For the text-containing cell, return its midpoint in [x, y] coordinate format. 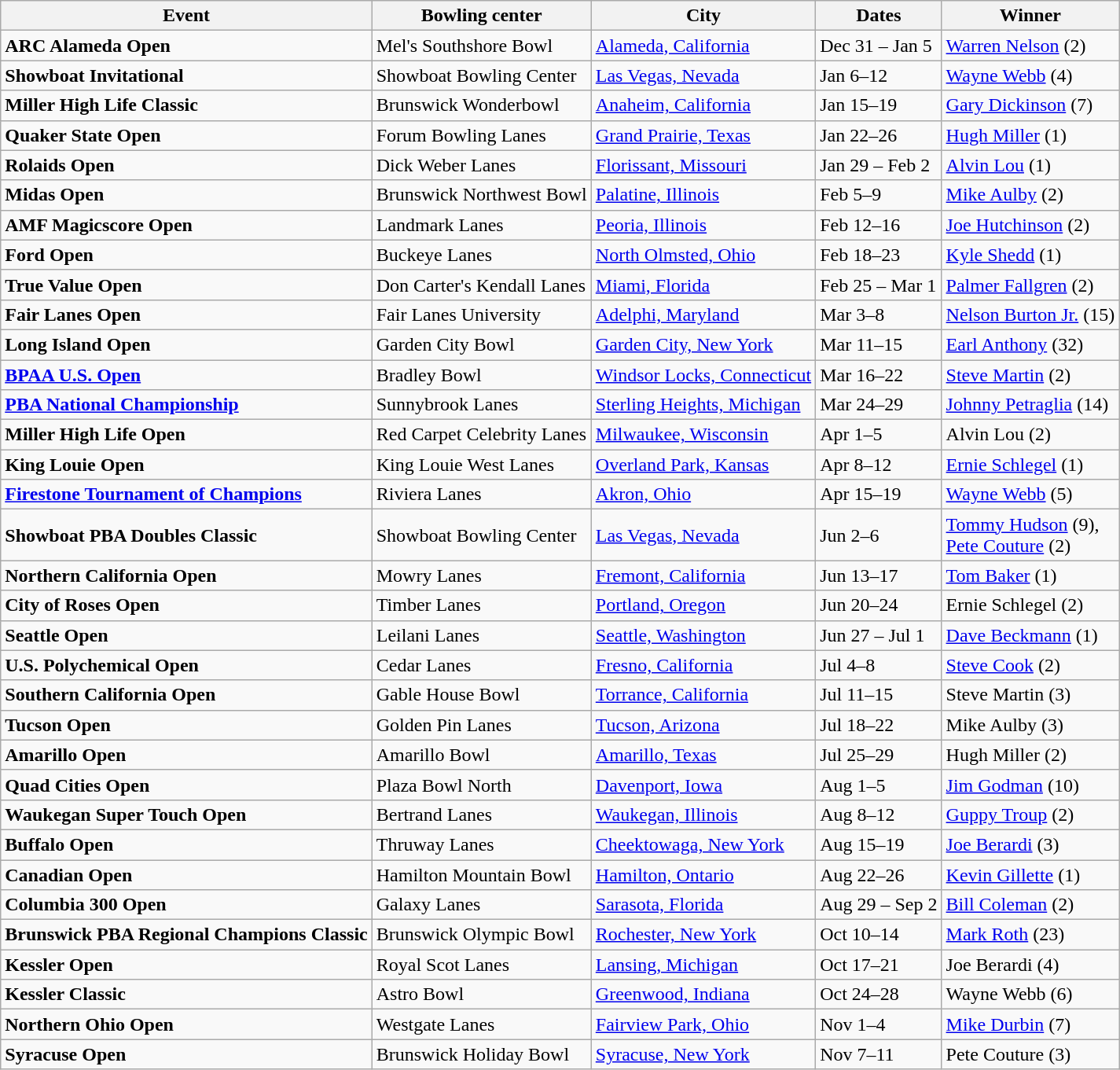
Fair Lanes Open [186, 314]
BPAA U.S. Open [186, 375]
Windsor Locks, Connecticut [703, 375]
Torrance, California [703, 695]
Ford Open [186, 255]
Gary Dickinson (7) [1030, 105]
Mike Aulby (2) [1030, 195]
Jul 4–8 [879, 665]
Bowling center [481, 16]
Alameda, California [703, 46]
Seattle, Washington [703, 635]
Aug 1–5 [879, 785]
Bertrand Lanes [481, 814]
Winner [1030, 16]
Brunswick Northwest Bowl [481, 195]
Showboat PBA Doubles Classic [186, 535]
City [703, 16]
Northern Ohio Open [186, 1024]
Dec 31 – Jan 5 [879, 46]
Oct 10–14 [879, 935]
Hamilton, Ontario [703, 875]
Johnny Petraglia (14) [1030, 405]
Joe Hutchinson (2) [1030, 225]
Davenport, Iowa [703, 785]
Astro Bowl [481, 995]
Brunswick Wonderbowl [481, 105]
Thruway Lanes [481, 844]
Alvin Lou (2) [1030, 435]
Amarillo Bowl [481, 755]
Feb 12–16 [879, 225]
Milwaukee, Wisconsin [703, 435]
Jun 2–6 [879, 535]
Leilani Lanes [481, 635]
Red Carpet Celebrity Lanes [481, 435]
Fresno, California [703, 665]
Nov 1–4 [879, 1024]
Tom Baker (1) [1030, 575]
Steve Cook (2) [1030, 665]
Mar 16–22 [879, 375]
Palatine, Illinois [703, 195]
Mar 24–29 [879, 405]
Southern California Open [186, 695]
Cheektowaga, New York [703, 844]
Hamilton Mountain Bowl [481, 875]
King Louie Open [186, 465]
Garden City, New York [703, 344]
Fair Lanes University [481, 314]
North Olmsted, Ohio [703, 255]
Tommy Hudson (9),Pete Couture (2) [1030, 535]
Dick Weber Lanes [481, 165]
Sterling Heights, Michigan [703, 405]
Rochester, New York [703, 935]
Hugh Miller (1) [1030, 135]
Aug 15–19 [879, 844]
Syracuse Open [186, 1054]
Apr 15–19 [879, 495]
Waukegan, Illinois [703, 814]
Jan 15–19 [879, 105]
Mark Roth (23) [1030, 935]
Jan 29 – Feb 2 [879, 165]
Nov 7–11 [879, 1054]
Timber Lanes [481, 605]
Mike Durbin (7) [1030, 1024]
Guppy Troup (2) [1030, 814]
Dates [879, 16]
Mel's Southshore Bowl [481, 46]
Greenwood, Indiana [703, 995]
City of Roses Open [186, 605]
Jun 13–17 [879, 575]
King Louie West Lanes [481, 465]
Cedar Lanes [481, 665]
Aug 22–26 [879, 875]
Northern California Open [186, 575]
Pete Couture (3) [1030, 1054]
Seattle Open [186, 635]
Lansing, Michigan [703, 965]
Quaker State Open [186, 135]
Jul 18–22 [879, 725]
Sarasota, Florida [703, 905]
Wayne Webb (6) [1030, 995]
Sunnybrook Lanes [481, 405]
Jul 11–15 [879, 695]
Jun 27 – Jul 1 [879, 635]
Brunswick PBA Regional Champions Classic [186, 935]
Kevin Gillette (1) [1030, 875]
U.S. Polychemical Open [186, 665]
Westgate Lanes [481, 1024]
Peoria, Illinois [703, 225]
Apr 1–5 [879, 435]
Rolaids Open [186, 165]
Steve Martin (2) [1030, 375]
Brunswick Holiday Bowl [481, 1054]
Miami, Florida [703, 285]
PBA National Championship [186, 405]
Florissant, Missouri [703, 165]
Miller High Life Open [186, 435]
Fairview Park, Ohio [703, 1024]
Feb 25 – Mar 1 [879, 285]
Landmark Lanes [481, 225]
Feb 18–23 [879, 255]
AMF Magicscore Open [186, 225]
Aug 8–12 [879, 814]
Showboat Invitational [186, 75]
Canadian Open [186, 875]
Quad Cities Open [186, 785]
Mar 11–15 [879, 344]
Kessler Open [186, 965]
Syracuse, New York [703, 1054]
Grand Prairie, Texas [703, 135]
Dave Beckmann (1) [1030, 635]
Mowry Lanes [481, 575]
Ernie Schlegel (1) [1030, 465]
Earl Anthony (32) [1030, 344]
Adelphi, Maryland [703, 314]
Bradley Bowl [481, 375]
Tucson, Arizona [703, 725]
Hugh Miller (2) [1030, 755]
Jan 22–26 [879, 135]
Jun 20–24 [879, 605]
Feb 5–9 [879, 195]
Warren Nelson (2) [1030, 46]
Waukegan Super Touch Open [186, 814]
Royal Scot Lanes [481, 965]
Wayne Webb (5) [1030, 495]
Jim Godman (10) [1030, 785]
Don Carter's Kendall Lanes [481, 285]
Kyle Shedd (1) [1030, 255]
Amarillo, Texas [703, 755]
Buckeye Lanes [481, 255]
Joe Berardi (4) [1030, 965]
Wayne Webb (4) [1030, 75]
Tucson Open [186, 725]
Plaza Bowl North [481, 785]
Steve Martin (3) [1030, 695]
Gable House Bowl [481, 695]
Palmer Fallgren (2) [1030, 285]
Oct 24–28 [879, 995]
Golden Pin Lanes [481, 725]
Kessler Classic [186, 995]
Akron, Ohio [703, 495]
Event [186, 16]
Long Island Open [186, 344]
Jul 25–29 [879, 755]
Alvin Lou (1) [1030, 165]
Amarillo Open [186, 755]
Apr 8–12 [879, 465]
Portland, Oregon [703, 605]
Anaheim, California [703, 105]
Nelson Burton Jr. (15) [1030, 314]
Ernie Schlegel (2) [1030, 605]
Bill Coleman (2) [1030, 905]
Miller High Life Classic [186, 105]
Firestone Tournament of Champions [186, 495]
Galaxy Lanes [481, 905]
Oct 17–21 [879, 965]
Fremont, California [703, 575]
Garden City Bowl [481, 344]
Riviera Lanes [481, 495]
Mar 3–8 [879, 314]
Joe Berardi (3) [1030, 844]
Aug 29 – Sep 2 [879, 905]
Forum Bowling Lanes [481, 135]
Brunswick Olympic Bowl [481, 935]
True Value Open [186, 285]
Mike Aulby (3) [1030, 725]
Jan 6–12 [879, 75]
Columbia 300 Open [186, 905]
Midas Open [186, 195]
ARC Alameda Open [186, 46]
Overland Park, Kansas [703, 465]
Buffalo Open [186, 844]
